Extract the (X, Y) coordinate from the center of the cell holding the provided text.  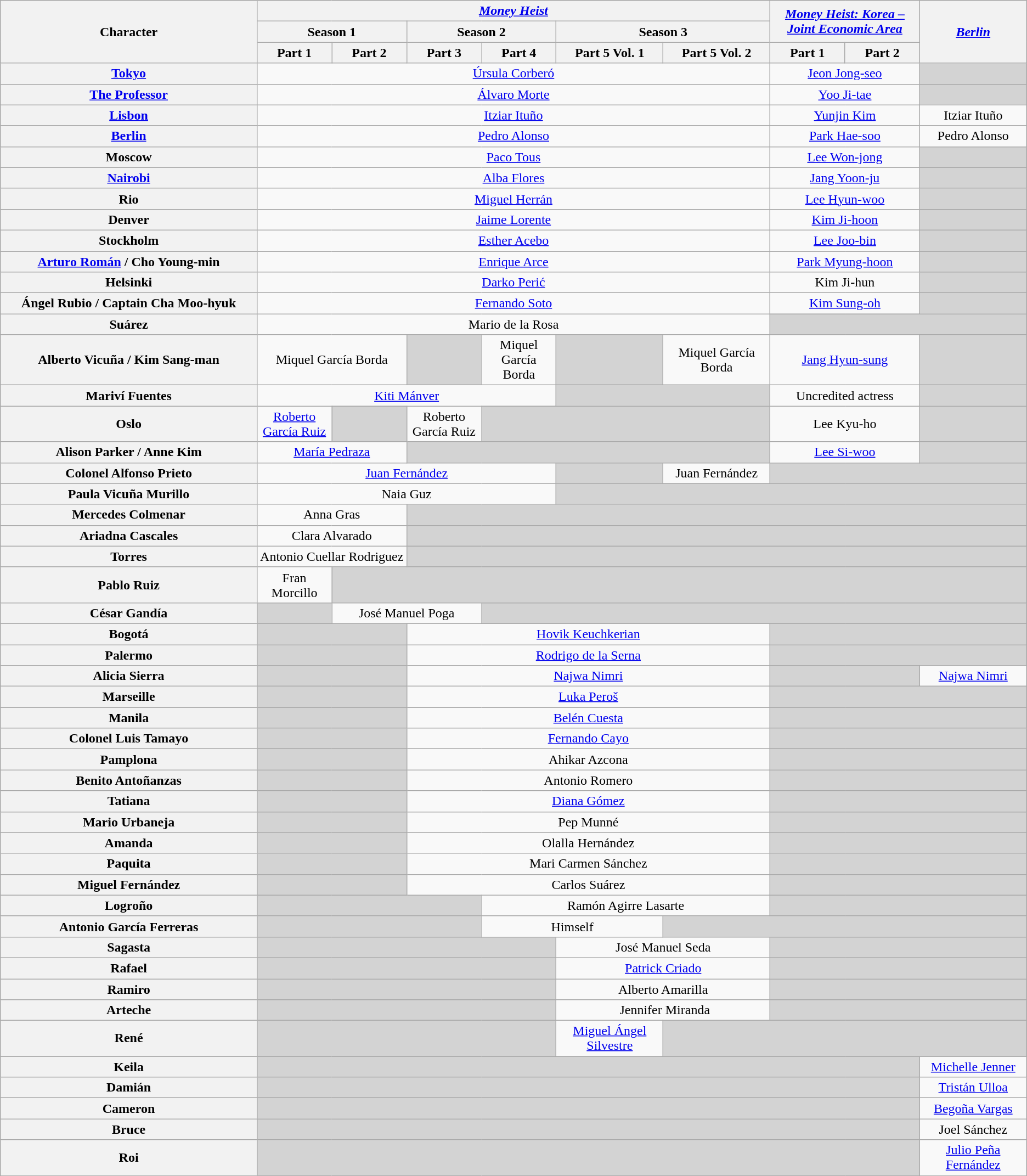
Carlos Suárez (588, 885)
Naia Guz (407, 494)
Cameron (129, 1109)
Kim Ji-hun (845, 283)
Ramiro (129, 989)
Luka Peroš (588, 697)
Paco Tous (513, 157)
Nairobi (129, 178)
Diana Gómez (588, 801)
Stockholm (129, 240)
Enrique Arce (513, 262)
Sagasta (129, 947)
Park Hae-soo (845, 136)
Jeon Jong-seo (845, 74)
Lee Hyun-woo (845, 199)
Roi (129, 1158)
Úrsula Corberó (513, 74)
Mario de la Rosa (513, 324)
César Gandía (129, 613)
Ariadna Cascales (129, 536)
Pamplona (129, 759)
Part 4 (519, 53)
Keila (129, 1067)
Michelle Jenner (973, 1067)
Part 3 (444, 53)
Fernando Cayo (588, 739)
Ahikar Azcona (588, 759)
Money Heist (513, 11)
Season 3 (663, 32)
Joel Sánchez (973, 1129)
Fernando Soto (513, 303)
Alberto Amarilla (663, 989)
Alba Flores (513, 178)
Miguel Fernández (129, 885)
Oslo (129, 424)
Park Myung-hoon (845, 262)
Pep Munné (588, 822)
Bogotá (129, 634)
Yunjin Kim (845, 115)
Hovik Keuchkerian (588, 634)
Mercedes Colmenar (129, 515)
Esther Acebo (513, 240)
Marseille (129, 697)
José Manuel Seda (663, 947)
Antonio Romero (588, 780)
Bruce (129, 1129)
Tatiana (129, 801)
Jang Hyun-sung (845, 360)
Rio (129, 199)
Begoña Vargas (973, 1109)
Anna Gras (331, 515)
Mari Carmen Sánchez (588, 864)
Yoo Ji-tae (845, 94)
Tristán Ulloa (973, 1088)
Arteche (129, 1010)
Logroño (129, 905)
Ramón Agirre Lasarte (626, 905)
Moscow (129, 157)
Lee Kyu-ho (845, 424)
Manila (129, 718)
The Professor (129, 94)
Denver (129, 220)
Suárez (129, 324)
Fran Morcillo (294, 585)
Colonel Alfonso Prieto (129, 473)
Lee Joo-bin (845, 240)
Miguel Ángel Silvestre (610, 1038)
Colonel Luis Tamayo (129, 739)
Tokyo (129, 74)
Torres (129, 556)
Jaime Lorente (513, 220)
Jang Yoon-ju (845, 178)
Rafael (129, 968)
Belén Cuesta (588, 718)
Rodrigo de la Serna (588, 655)
María Pedraza (331, 452)
Alberto Vicuña / Kim Sang-man (129, 360)
Arturo Román / Cho Young-min (129, 262)
Mariví Fuentes (129, 396)
José Manuel Poga (407, 613)
Lee Won-jong (845, 157)
Miguel Herrán (513, 199)
Money Heist: Korea – Joint Economic Area (845, 21)
Lisbon (129, 115)
Pablo Ruiz (129, 585)
Part 5 Vol. 1 (610, 53)
Julio Peña Fernández (973, 1158)
Darko Perić (513, 283)
Paula Vicuña Murillo (129, 494)
Damián (129, 1088)
Himself (573, 926)
Patrick Criado (663, 968)
Jennifer Miranda (663, 1010)
Álvaro Morte (513, 94)
Kim Sung-oh (845, 303)
Palermo (129, 655)
Kiti Mánver (407, 396)
Clara Alvarado (331, 536)
Paquita (129, 864)
Alison Parker / Anne Kim (129, 452)
Ángel Rubio / Captain Cha Moo-hyuk (129, 303)
Olalla Hernández (588, 843)
Benito Antoñanzas (129, 780)
Kim Ji-hoon (845, 220)
Antonio García Ferreras (129, 926)
Lee Si-woo (845, 452)
Character (129, 32)
Uncredited actress (845, 396)
René (129, 1038)
Part 5 Vol. 2 (716, 53)
Helsinki (129, 283)
Season 2 (482, 32)
Alicia Sierra (129, 676)
Amanda (129, 843)
Mario Urbaneja (129, 822)
Season 1 (331, 32)
Antonio Cuellar Rodriguez (331, 556)
